Search for the cell housing the specified text and yield its (x, y) center coordinate. 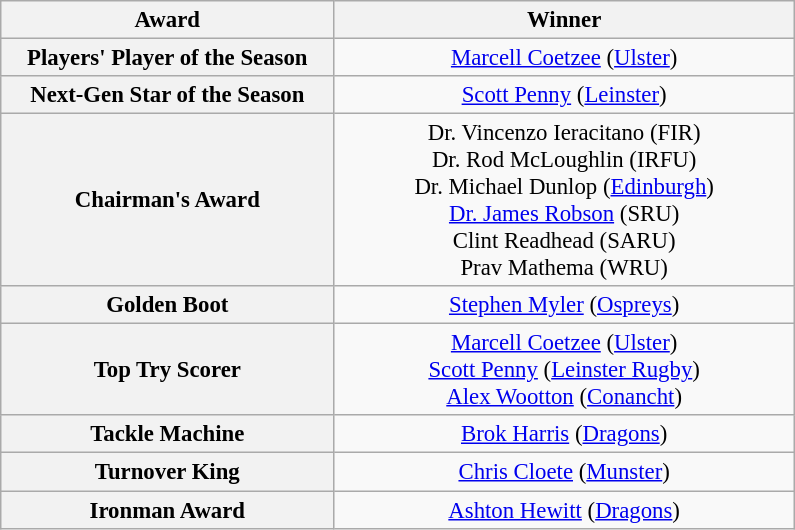
Ashton Hewitt (Dragons) (564, 510)
Ironman Award (168, 510)
Next-Gen Star of the Season (168, 95)
Players' Player of the Season (168, 58)
Turnover King (168, 472)
Scott Penny (Leinster) (564, 95)
Brok Harris (Dragons) (564, 435)
Chris Cloete (Munster) (564, 472)
Golden Boot (168, 305)
Winner (564, 20)
Award (168, 20)
Top Try Scorer (168, 370)
Marcell Coetzee (Ulster) Scott Penny (Leinster Rugby) Alex Wootton (Conancht) (564, 370)
Stephen Myler (Ospreys) (564, 305)
Chairman's Award (168, 200)
Marcell Coetzee (Ulster) (564, 58)
Tackle Machine (168, 435)
